Return the [x, y] coordinate for the center point of the cell that contains the specified text.  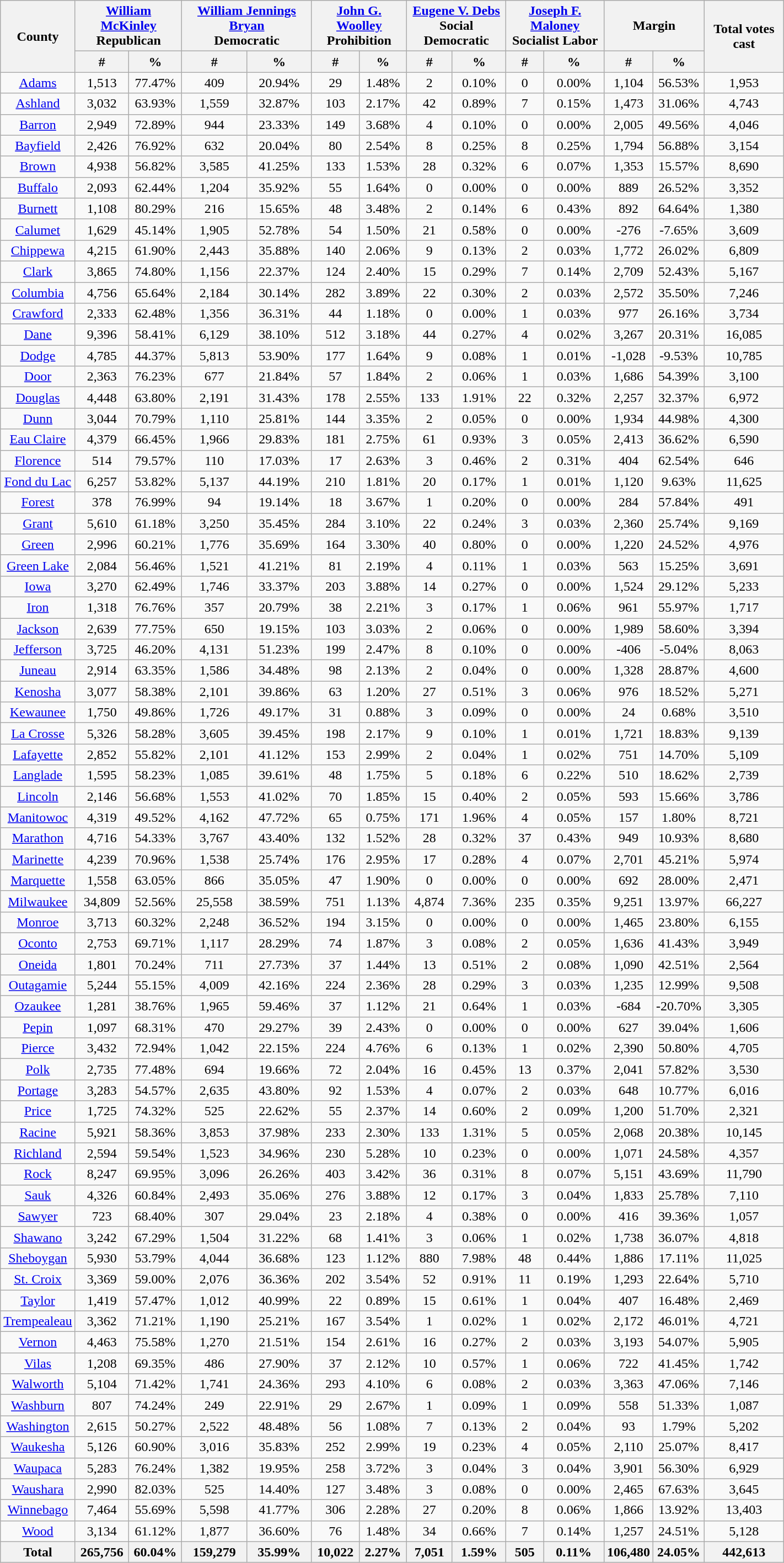
3.18% [383, 335]
58.23% [155, 775]
9.63% [678, 481]
1,318 [101, 607]
51.23% [279, 650]
3.72% [383, 1468]
3,267 [629, 335]
961 [629, 607]
1,966 [214, 440]
43.40% [279, 838]
67.63% [678, 1489]
2,469 [744, 1300]
56.88% [678, 146]
35.69% [279, 544]
46.20% [155, 650]
650 [214, 628]
1,382 [214, 1468]
26.26% [279, 1174]
2,639 [101, 628]
1,328 [629, 671]
38 [335, 607]
144 [335, 419]
71.42% [155, 1384]
1,629 [101, 229]
54.33% [155, 838]
25,558 [214, 901]
41.21% [279, 565]
36 [429, 1174]
Juneau [37, 671]
159,279 [214, 1552]
2,005 [629, 125]
3,134 [101, 1531]
24 [629, 713]
Grant [37, 523]
1,090 [629, 965]
63.05% [155, 880]
Sauk [37, 1195]
7,051 [429, 1552]
4,600 [744, 671]
1,717 [744, 607]
2.36% [383, 986]
1,524 [629, 586]
54.39% [678, 377]
1,097 [101, 1027]
57.47% [155, 1300]
Pepin [37, 1027]
0.46% [479, 461]
40.99% [279, 1300]
Lafayette [37, 754]
2.06% [383, 250]
77.48% [155, 1069]
22.62% [279, 1111]
42.16% [279, 986]
293 [335, 1384]
4,976 [744, 544]
30.14% [279, 293]
4,131 [214, 650]
5,813 [214, 356]
62.49% [155, 586]
41.43% [678, 943]
1.50% [383, 229]
1,504 [214, 1237]
39.04% [678, 1027]
5,905 [744, 1342]
Burnett [37, 208]
61 [429, 440]
32.37% [678, 398]
35.05% [279, 880]
711 [214, 965]
2,068 [629, 1132]
976 [629, 692]
722 [629, 1363]
178 [335, 398]
Clark [37, 271]
4,239 [101, 859]
1,965 [214, 1007]
1.31% [479, 1132]
36.36% [279, 1279]
3,016 [214, 1447]
Taylor [37, 1300]
72.94% [155, 1048]
Kenosha [37, 692]
4,721 [744, 1321]
34 [429, 1531]
20.04% [279, 146]
81 [335, 565]
8,247 [101, 1174]
Milwaukee [37, 901]
23.33% [279, 125]
1,989 [629, 628]
65.64% [155, 293]
38.10% [279, 335]
15.66% [678, 796]
6,016 [744, 1090]
68.40% [155, 1216]
4,938 [101, 167]
17.03% [279, 461]
949 [629, 838]
5,610 [101, 523]
1.75% [383, 775]
233 [335, 1132]
2,041 [629, 1069]
55.82% [155, 754]
14.40% [279, 1489]
357 [214, 607]
79.57% [155, 461]
210 [335, 481]
11,025 [744, 1258]
9,169 [744, 523]
124 [335, 271]
0.61% [479, 1300]
1,419 [101, 1300]
31 [335, 713]
3,154 [744, 146]
49.17% [279, 713]
20 [429, 481]
4,705 [744, 1048]
694 [214, 1069]
1,772 [629, 250]
56.68% [155, 796]
199 [335, 650]
5,233 [744, 586]
-5.04% [678, 650]
0.15% [574, 104]
230 [335, 1153]
63.80% [155, 398]
880 [429, 1258]
57.84% [678, 502]
34.96% [279, 1153]
Crawford [37, 314]
29.83% [279, 440]
16.48% [678, 1300]
Kewaunee [37, 713]
Manitowoc [37, 817]
1,742 [744, 1363]
1.08% [383, 1426]
505 [525, 1552]
2,191 [214, 398]
265,756 [101, 1552]
45.14% [155, 229]
1,905 [214, 229]
3,077 [101, 692]
2,093 [101, 188]
3,096 [214, 1174]
2,257 [629, 398]
24.51% [678, 1531]
71.21% [155, 1321]
194 [335, 922]
27.73% [279, 965]
3.10% [383, 523]
36.68% [279, 1258]
5,921 [101, 1132]
646 [744, 461]
74 [335, 943]
29.12% [678, 586]
7.98% [479, 1258]
3,865 [101, 271]
Racine [37, 1132]
1,595 [101, 775]
36.60% [279, 1531]
34.48% [279, 671]
0.80% [479, 544]
31.43% [279, 398]
1,776 [214, 544]
10.77% [678, 1090]
Dunn [37, 419]
4,716 [101, 838]
3,767 [214, 838]
5,104 [101, 1384]
9,508 [744, 986]
76.24% [155, 1468]
52.78% [279, 229]
63.93% [155, 104]
35.88% [279, 250]
49.52% [155, 817]
2,413 [629, 440]
67.29% [155, 1237]
1,934 [629, 419]
1,156 [214, 271]
Eau Claire [37, 440]
8,721 [744, 817]
4,044 [214, 1258]
514 [101, 461]
La Crosse [37, 734]
2.75% [383, 440]
0.64% [479, 1007]
Green Lake [37, 565]
Total [37, 1552]
39.86% [279, 692]
1,606 [744, 1027]
35.92% [279, 188]
11,625 [744, 481]
2,465 [629, 1489]
1.52% [383, 838]
0.45% [479, 1069]
10,145 [744, 1132]
407 [629, 1300]
2,390 [629, 1048]
20.79% [279, 607]
56.46% [155, 565]
49.86% [155, 713]
157 [629, 817]
Waukesha [37, 1447]
31.06% [678, 104]
24.36% [279, 1384]
1.59% [479, 1552]
John G. WoolleyProhibition [359, 26]
Brown [37, 167]
Price [37, 1111]
167 [335, 1321]
23.80% [678, 922]
2,333 [101, 314]
16,085 [744, 335]
1,257 [629, 1531]
27.90% [279, 1363]
5,109 [744, 754]
2,709 [629, 271]
62.44% [155, 188]
Total votes cast [744, 36]
72.89% [155, 125]
1,750 [101, 713]
60.84% [155, 1195]
Walworth [37, 1384]
35.99% [279, 1552]
4,319 [101, 817]
1,553 [214, 796]
54.07% [678, 1342]
1,953 [744, 83]
35.50% [678, 293]
Dane [37, 335]
1.81% [383, 481]
2,184 [214, 293]
29.27% [279, 1027]
63.35% [155, 671]
2,471 [744, 880]
110 [214, 461]
307 [214, 1216]
5,137 [214, 481]
2.30% [383, 1132]
203 [335, 586]
Marquette [37, 880]
21.84% [279, 377]
58.38% [155, 692]
177 [335, 356]
512 [335, 335]
176 [335, 859]
76 [335, 1531]
Rock [37, 1174]
65 [335, 817]
70.96% [155, 859]
2,739 [744, 775]
6,809 [744, 250]
1,208 [101, 1363]
404 [629, 461]
County [37, 36]
7,246 [744, 293]
93 [629, 1426]
7,464 [101, 1510]
25.07% [678, 1447]
36.07% [678, 1237]
56.30% [678, 1468]
5,167 [744, 271]
64.64% [678, 208]
1,886 [629, 1258]
2.61% [383, 1342]
1,559 [214, 104]
-684 [629, 1007]
486 [214, 1363]
944 [214, 125]
1.96% [479, 817]
Adams [37, 83]
2.13% [383, 671]
Ashland [37, 104]
3,691 [744, 565]
19.15% [279, 628]
76.76% [155, 607]
Portage [37, 1090]
4,818 [744, 1237]
2,594 [101, 1153]
1,523 [214, 1153]
5,271 [744, 692]
10,022 [335, 1552]
5,710 [744, 1279]
1,746 [214, 586]
74.24% [155, 1405]
56.53% [678, 83]
26.52% [678, 188]
77.47% [155, 83]
42 [429, 104]
58.60% [678, 628]
70 [335, 796]
409 [214, 83]
0.24% [479, 523]
1,356 [214, 314]
4,448 [101, 398]
58.28% [155, 734]
202 [335, 1279]
2,914 [101, 671]
977 [629, 314]
3,609 [744, 229]
2,146 [101, 796]
181 [335, 440]
Trempealeau [37, 1321]
3,044 [101, 419]
1.80% [678, 817]
Joseph F. MaloneySocialist Labor [555, 26]
0.22% [574, 775]
1,190 [214, 1321]
0.68% [678, 713]
0.93% [479, 440]
9,251 [629, 901]
5,326 [101, 734]
46.01% [678, 1321]
6,590 [744, 440]
52 [429, 1279]
60.90% [155, 1447]
74.32% [155, 1111]
2.21% [383, 607]
Door [37, 377]
44.19% [279, 481]
22.15% [279, 1048]
-9.53% [678, 356]
723 [101, 1216]
4,357 [744, 1153]
3.68% [383, 125]
18.62% [678, 775]
62.54% [678, 461]
1,738 [629, 1237]
22.37% [279, 271]
60.21% [155, 544]
41.12% [279, 754]
0.58% [479, 229]
1.79% [678, 1426]
2.54% [383, 146]
21.51% [279, 1342]
41.77% [279, 1510]
17.11% [678, 1258]
3,786 [744, 796]
72 [335, 1069]
Lincoln [37, 796]
2,084 [101, 565]
1.41% [383, 1237]
0.18% [479, 775]
Iowa [37, 586]
0.88% [383, 713]
3,530 [744, 1069]
57.82% [678, 1069]
2.67% [383, 1405]
6,129 [214, 335]
123 [335, 1258]
7,146 [744, 1384]
Calumet [37, 229]
13.92% [678, 1510]
807 [101, 1405]
34,809 [101, 901]
77.75% [155, 628]
558 [629, 1405]
4,463 [101, 1342]
378 [101, 502]
Chippewa [37, 250]
Fond du Lac [37, 481]
632 [214, 146]
866 [214, 880]
3,305 [744, 1007]
Washington [37, 1426]
4,379 [101, 440]
13.97% [678, 901]
1.91% [479, 398]
60.04% [155, 1552]
Bayfield [37, 146]
70.24% [155, 965]
9,139 [744, 734]
Outagamie [37, 986]
3,242 [101, 1237]
8,417 [744, 1447]
14.70% [678, 754]
Waupaca [37, 1468]
5,974 [744, 859]
2,248 [214, 922]
80 [335, 146]
0.57% [479, 1363]
198 [335, 734]
6,972 [744, 398]
58.41% [155, 335]
28.87% [678, 671]
41.25% [279, 167]
282 [335, 293]
7.36% [479, 901]
18.83% [678, 734]
-7.65% [678, 229]
Washburn [37, 1405]
5,126 [101, 1447]
2,076 [214, 1279]
44.98% [678, 419]
1,866 [629, 1510]
5,283 [101, 1468]
132 [335, 838]
3.42% [383, 1174]
59.00% [155, 1279]
3,032 [101, 104]
127 [335, 1489]
35.45% [279, 523]
0.75% [383, 817]
11 [525, 1279]
18 [335, 502]
5,244 [101, 986]
563 [629, 565]
25.81% [279, 419]
38.59% [279, 901]
4.76% [383, 1048]
2,493 [214, 1195]
1,293 [629, 1279]
1,235 [629, 986]
58.36% [155, 1132]
19.66% [279, 1069]
36.52% [279, 922]
2,996 [101, 544]
41.02% [279, 796]
50.80% [678, 1048]
2,360 [629, 523]
Iron [37, 607]
61.90% [155, 250]
3,713 [101, 922]
2,635 [214, 1090]
Barron [37, 125]
3.67% [383, 502]
52.56% [155, 901]
4,162 [214, 817]
Sawyer [37, 1216]
38.76% [155, 1007]
3,585 [214, 167]
276 [335, 1195]
593 [629, 796]
648 [629, 1090]
2,522 [214, 1426]
82.03% [155, 1489]
43.80% [279, 1090]
1,513 [101, 83]
1,636 [629, 943]
Jefferson [37, 650]
2,701 [629, 859]
24.58% [678, 1153]
3,283 [101, 1090]
36.31% [279, 314]
1,204 [214, 188]
2,949 [101, 125]
12 [429, 1195]
4,756 [101, 293]
1,220 [629, 544]
Waushara [37, 1489]
10,785 [744, 356]
470 [214, 1027]
68.31% [155, 1027]
Shawano [37, 1237]
1,686 [629, 377]
76.23% [155, 377]
0.37% [574, 1069]
3.89% [383, 293]
28.29% [279, 943]
1,108 [101, 208]
57 [335, 377]
0.19% [574, 1279]
1,833 [629, 1195]
39.61% [279, 775]
2.43% [383, 1027]
510 [629, 775]
692 [629, 880]
1,521 [214, 565]
19 [429, 1447]
306 [335, 1510]
3.30% [383, 544]
2,852 [101, 754]
258 [335, 1468]
3,193 [629, 1342]
416 [629, 1216]
0.60% [479, 1111]
3,734 [744, 314]
2,321 [744, 1111]
3,362 [101, 1321]
Sheboygan [37, 1258]
1,877 [214, 1531]
1,071 [629, 1153]
1,726 [214, 713]
4.10% [383, 1384]
1,104 [629, 83]
39 [335, 1027]
William McKinleyRepublican [128, 26]
25.21% [279, 1321]
1,558 [101, 880]
8,063 [744, 650]
62.48% [155, 314]
1,057 [744, 1216]
66,227 [744, 901]
63 [335, 692]
3.15% [383, 922]
5,151 [629, 1174]
Vilas [37, 1363]
11,790 [744, 1174]
19.95% [279, 1468]
3.35% [383, 419]
15.65% [279, 208]
6,155 [744, 922]
1,725 [101, 1111]
42.51% [678, 965]
1.84% [383, 377]
1,473 [629, 104]
92 [335, 1090]
66.45% [155, 440]
2,443 [214, 250]
15.57% [678, 167]
59.46% [279, 1007]
3,369 [101, 1279]
1.20% [383, 692]
1,200 [629, 1111]
0.40% [479, 796]
2,363 [101, 377]
235 [525, 901]
1,042 [214, 1048]
5,202 [744, 1426]
2,426 [101, 146]
50.27% [155, 1426]
33.37% [279, 586]
5,930 [101, 1258]
56.82% [155, 167]
140 [335, 250]
889 [629, 188]
2,572 [629, 293]
2,990 [101, 1489]
53.79% [155, 1258]
76.99% [155, 502]
Pierce [37, 1048]
3,250 [214, 523]
47 [335, 880]
39.45% [279, 734]
98 [335, 671]
252 [335, 1447]
49.56% [678, 125]
3,853 [214, 1132]
St. Croix [37, 1279]
19.14% [279, 502]
2,735 [101, 1069]
0.30% [479, 293]
3,645 [744, 1489]
26.02% [678, 250]
8,690 [744, 167]
15.25% [678, 565]
55.69% [155, 1510]
26.16% [678, 314]
1,538 [214, 859]
1.90% [383, 880]
Monroe [37, 922]
4,046 [744, 125]
Columbia [37, 293]
24.05% [678, 1552]
3,100 [744, 377]
4,009 [214, 986]
3,363 [629, 1384]
74.80% [155, 271]
1,110 [214, 419]
3,901 [629, 1468]
Vernon [37, 1342]
216 [214, 208]
4,215 [101, 250]
1,380 [744, 208]
1,087 [744, 1405]
18.52% [678, 692]
61.18% [155, 523]
6,257 [101, 481]
1.85% [383, 796]
36.62% [678, 440]
60.32% [155, 922]
Green [37, 544]
1,120 [629, 481]
0.66% [479, 1531]
4,300 [744, 419]
68 [335, 1237]
1,586 [214, 671]
Forest [37, 502]
1,085 [214, 775]
54 [335, 229]
54.57% [155, 1090]
69.35% [155, 1363]
Marinette [37, 859]
1,012 [214, 1300]
Eugene V. DebsSocial Democratic [457, 26]
24.52% [678, 544]
53.82% [155, 481]
0.44% [574, 1258]
3.03% [383, 628]
Wood [37, 1531]
47.72% [279, 817]
171 [429, 817]
47.06% [678, 1384]
31.22% [279, 1237]
23 [335, 1216]
39.36% [678, 1216]
28.00% [678, 880]
37.98% [279, 1132]
1.13% [383, 901]
0.28% [479, 859]
22.91% [279, 1405]
Margin [654, 26]
Oneida [37, 965]
Oconto [37, 943]
13,403 [744, 1510]
Dodge [37, 356]
4,874 [429, 901]
20.94% [279, 83]
53.90% [279, 356]
5.28% [383, 1153]
-20.70% [678, 1007]
2.63% [383, 461]
45.21% [678, 859]
94 [214, 502]
627 [629, 1027]
55.15% [155, 986]
1,117 [214, 943]
Winnebago [37, 1510]
1,270 [214, 1342]
249 [214, 1405]
2,172 [629, 1321]
1,801 [101, 965]
75.58% [155, 1342]
2.55% [383, 398]
20.31% [678, 335]
-1,028 [629, 356]
43.69% [678, 1174]
1,721 [629, 734]
106,480 [629, 1552]
4,326 [101, 1195]
2,753 [101, 943]
Ozaukee [37, 1007]
2,110 [629, 1447]
491 [744, 502]
Jackson [37, 628]
6,929 [744, 1468]
2.28% [383, 1510]
29.04% [279, 1216]
76.92% [155, 146]
403 [335, 1174]
164 [335, 544]
2,564 [744, 965]
-276 [629, 229]
59.54% [155, 1153]
51.33% [678, 1405]
20.38% [678, 1132]
0.38% [479, 1216]
1,465 [629, 922]
2.18% [383, 1216]
69.95% [155, 1174]
3,510 [744, 713]
25.78% [678, 1195]
1.44% [383, 965]
2.47% [383, 650]
5,598 [214, 1510]
4,743 [744, 104]
80.29% [155, 208]
3,352 [744, 188]
12.99% [678, 986]
9,396 [101, 335]
149 [335, 125]
William Jennings BryanDemocratic [247, 26]
153 [335, 754]
61.12% [155, 1531]
69.71% [155, 943]
2,615 [101, 1426]
0.91% [479, 1279]
-406 [629, 650]
3,394 [744, 628]
2.12% [383, 1363]
1,353 [629, 167]
Florence [37, 461]
32.87% [279, 104]
Marathon [37, 838]
44.37% [155, 356]
51.70% [678, 1111]
22.64% [678, 1279]
3,605 [214, 734]
3,725 [101, 650]
154 [335, 1342]
35.06% [279, 1195]
3,949 [744, 943]
2.27% [383, 1552]
1.18% [383, 314]
2.40% [383, 271]
1,281 [101, 1007]
Douglas [37, 398]
1,794 [629, 146]
677 [214, 377]
35.83% [279, 1447]
52.43% [678, 271]
1,741 [214, 1384]
41.45% [678, 1363]
2.19% [383, 565]
56 [335, 1426]
Polk [37, 1069]
2.04% [383, 1069]
0.35% [574, 901]
8,680 [744, 838]
5,128 [744, 1531]
10.93% [678, 838]
4,785 [101, 356]
Langlade [37, 775]
7,110 [744, 1195]
3,270 [101, 586]
2.95% [383, 859]
442,613 [744, 1552]
55.97% [678, 607]
Richland [37, 1153]
2.37% [383, 1111]
Buffalo [37, 188]
70.79% [155, 419]
48.48% [279, 1426]
1.87% [383, 943]
892 [629, 208]
3,432 [101, 1048]
40 [429, 544]
